Scan for the cell matching the given text and deliver its (X, Y) coordinate at center. 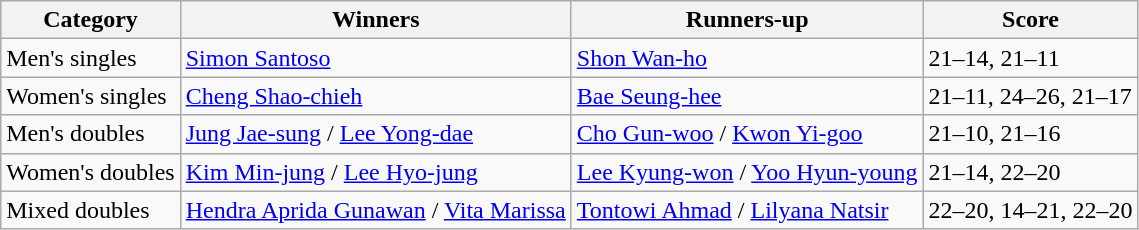
Cho Gun-woo / Kwon Yi-goo (747, 134)
Bae Seung-hee (747, 96)
21–11, 24–26, 21–17 (1030, 96)
Category (90, 20)
Women's singles (90, 96)
Simon Santoso (376, 58)
Lee Kyung-won / Yoo Hyun-young (747, 172)
Hendra Aprida Gunawan / Vita Marissa (376, 210)
Mixed doubles (90, 210)
Men's singles (90, 58)
Kim Min-jung / Lee Hyo-jung (376, 172)
Cheng Shao-chieh (376, 96)
Winners (376, 20)
21–14, 21–11 (1030, 58)
Jung Jae-sung / Lee Yong-dae (376, 134)
22–20, 14–21, 22–20 (1030, 210)
Men's doubles (90, 134)
Shon Wan-ho (747, 58)
21–14, 22–20 (1030, 172)
Tontowi Ahmad / Lilyana Natsir (747, 210)
Score (1030, 20)
Runners-up (747, 20)
21–10, 21–16 (1030, 134)
Women's doubles (90, 172)
